From the cell containing the given text, extract its center point as [X, Y] coordinate. 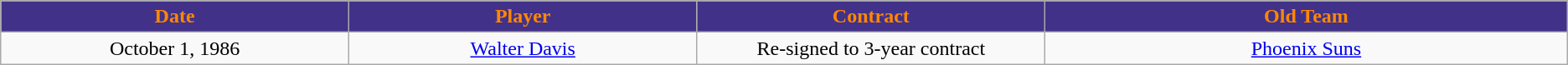
Phoenix Suns [1307, 48]
Date [175, 17]
Player [523, 17]
Re-signed to 3-year contract [871, 48]
October 1, 1986 [175, 48]
Old Team [1307, 17]
Walter Davis [523, 48]
Contract [871, 17]
